Capture the cell that displays the provided text and extract its (x, y) central coordinate. 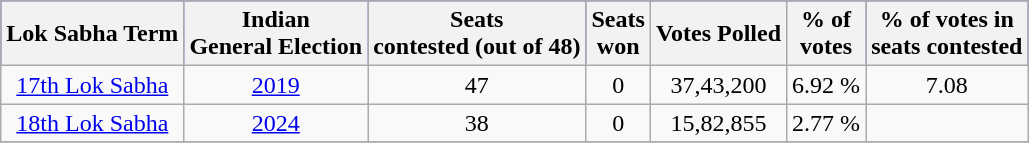
2024 (276, 123)
15,82,855 (718, 123)
47 (477, 85)
Seatswon (618, 34)
18th Lok Sabha (92, 123)
2.77 % (826, 123)
% of votes (826, 34)
2019 (276, 85)
Seatscontested (out of 48) (477, 34)
Lok Sabha Term (92, 34)
7.08 (947, 85)
38 (477, 123)
IndianGeneral Election (276, 34)
6.92 % (826, 85)
17th Lok Sabha (92, 85)
% of votes inseats contested (947, 34)
Votes Polled (718, 34)
37,43,200 (718, 85)
